Extract the (X, Y) coordinate from the center of the cell holding the provided text.  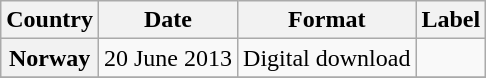
Date (168, 20)
20 June 2013 (168, 58)
Digital download (327, 58)
Label (451, 20)
Norway (50, 58)
Country (50, 20)
Format (327, 20)
